Scan for the cell matching the given text and deliver its (X, Y) coordinate at center. 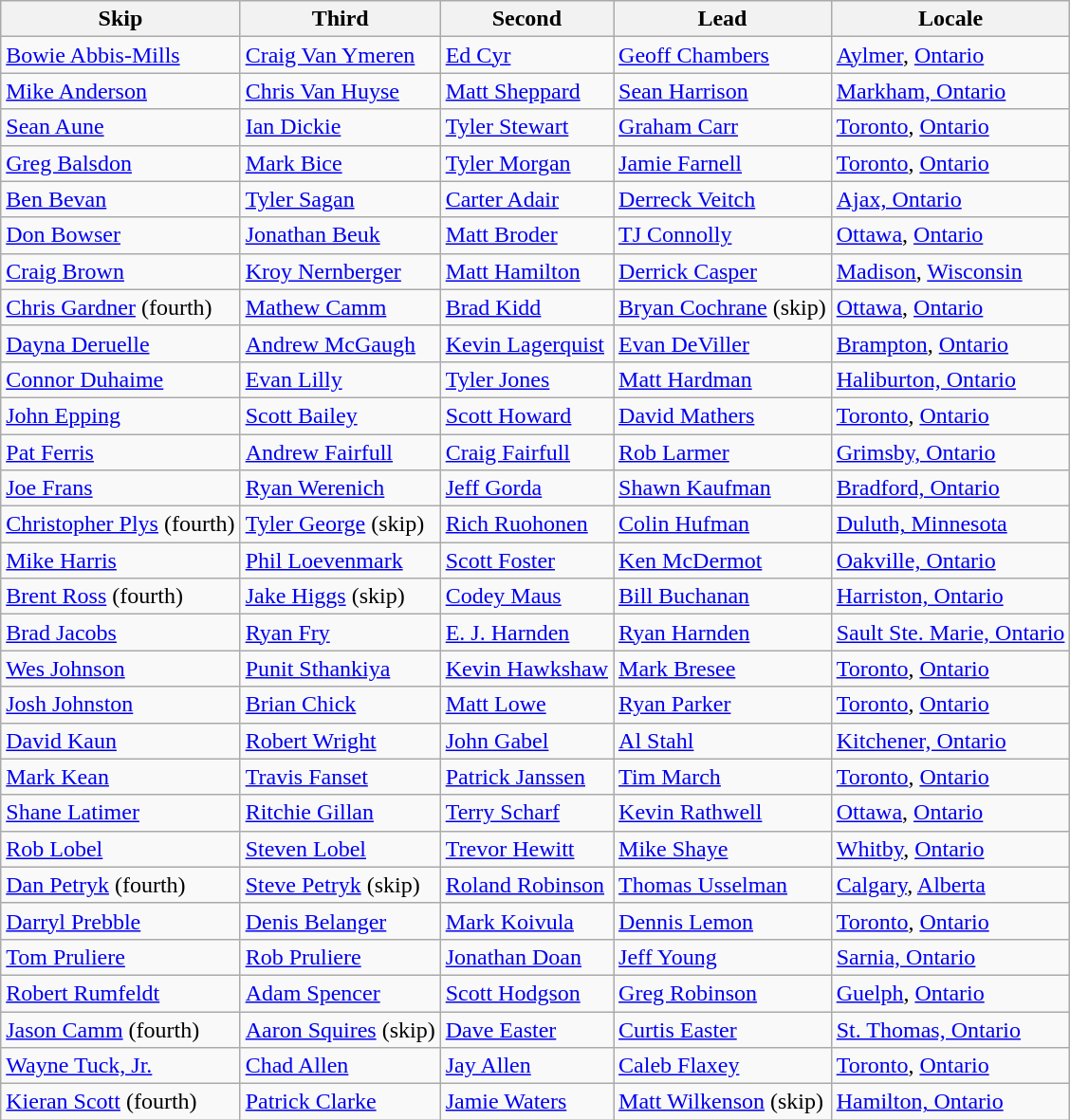
Terry Scharf (526, 813)
Oakville, Ontario (950, 560)
Derrick Casper (723, 271)
Brad Jacobs (120, 633)
John Gabel (526, 741)
Aylmer, Ontario (950, 55)
Bowie Abbis-Mills (120, 55)
Kroy Nernberger (340, 271)
Hamilton, Ontario (950, 1102)
Jeff Gorda (526, 488)
Aaron Squires (skip) (340, 1029)
Mike Anderson (120, 91)
Mike Shaye (723, 849)
Jay Allen (526, 1066)
Rich Ruohonen (526, 524)
Tyler Morgan (526, 163)
Locale (950, 19)
Rob Larmer (723, 452)
Ryan Werenich (340, 488)
Dayna Deruelle (120, 343)
Scott Bailey (340, 415)
David Kaun (120, 741)
Brad Kidd (526, 307)
Geoff Chambers (723, 55)
Rob Lobel (120, 849)
Matt Wilkenson (skip) (723, 1102)
Shane Latimer (120, 813)
Brian Chick (340, 705)
Ed Cyr (526, 55)
Derreck Veitch (723, 199)
Skip (120, 19)
Dennis Lemon (723, 921)
Craig Van Ymeren (340, 55)
Craig Brown (120, 271)
Steven Lobel (340, 849)
Carter Adair (526, 199)
Duluth, Minnesota (950, 524)
Haliburton, Ontario (950, 379)
Jonathan Beuk (340, 235)
Kevin Lagerquist (526, 343)
Jamie Waters (526, 1102)
David Mathers (723, 415)
Darryl Prebble (120, 921)
Bryan Cochrane (skip) (723, 307)
Sean Aune (120, 127)
Robert Rumfeldt (120, 993)
Brent Ross (fourth) (120, 597)
Matt Sheppard (526, 91)
Ryan Harnden (723, 633)
Wayne Tuck, Jr. (120, 1066)
Graham Carr (723, 127)
Whitby, Ontario (950, 849)
Chris Gardner (fourth) (120, 307)
Scott Howard (526, 415)
Ben Bevan (120, 199)
Jake Higgs (skip) (340, 597)
Tyler George (skip) (340, 524)
Kevin Rathwell (723, 813)
Brampton, Ontario (950, 343)
Caleb Flaxey (723, 1066)
Mark Kean (120, 777)
Robert Wright (340, 741)
Denis Belanger (340, 921)
Dan Petryk (fourth) (120, 885)
Rob Pruliere (340, 957)
Greg Robinson (723, 993)
Jamie Farnell (723, 163)
Pat Ferris (120, 452)
Lead (723, 19)
Jeff Young (723, 957)
Second (526, 19)
Ritchie Gillan (340, 813)
Trevor Hewitt (526, 849)
Adam Spencer (340, 993)
Matt Lowe (526, 705)
Patrick Janssen (526, 777)
Ryan Parker (723, 705)
Curtis Easter (723, 1029)
Ryan Fry (340, 633)
Mark Bice (340, 163)
Matt Hardman (723, 379)
Tyler Stewart (526, 127)
Matt Broder (526, 235)
Ken McDermot (723, 560)
Thomas Usselman (723, 885)
Evan Lilly (340, 379)
Dave Easter (526, 1029)
Codey Maus (526, 597)
Shawn Kaufman (723, 488)
Kitchener, Ontario (950, 741)
Jonathan Doan (526, 957)
TJ Connolly (723, 235)
Mark Bresee (723, 669)
Grimsby, Ontario (950, 452)
Steve Petryk (skip) (340, 885)
Scott Hodgson (526, 993)
E. J. Harnden (526, 633)
Sault Ste. Marie, Ontario (950, 633)
Christopher Plys (fourth) (120, 524)
Calgary, Alberta (950, 885)
Tom Pruliere (120, 957)
Josh Johnston (120, 705)
Patrick Clarke (340, 1102)
Matt Hamilton (526, 271)
Connor Duhaime (120, 379)
Andrew Fairfull (340, 452)
Scott Foster (526, 560)
Tyler Sagan (340, 199)
Craig Fairfull (526, 452)
Jason Camm (fourth) (120, 1029)
Mathew Camm (340, 307)
Sean Harrison (723, 91)
Tyler Jones (526, 379)
Sarnia, Ontario (950, 957)
Don Bowser (120, 235)
Punit Sthankiya (340, 669)
Mark Koivula (526, 921)
Guelph, Ontario (950, 993)
Tim March (723, 777)
Evan DeViller (723, 343)
Markham, Ontario (950, 91)
Chad Allen (340, 1066)
Ian Dickie (340, 127)
Kieran Scott (fourth) (120, 1102)
St. Thomas, Ontario (950, 1029)
Harriston, Ontario (950, 597)
Kevin Hawkshaw (526, 669)
Chris Van Huyse (340, 91)
Phil Loevenmark (340, 560)
Bradford, Ontario (950, 488)
Madison, Wisconsin (950, 271)
Mike Harris (120, 560)
John Epping (120, 415)
Al Stahl (723, 741)
Travis Fanset (340, 777)
Roland Robinson (526, 885)
Ajax, Ontario (950, 199)
Third (340, 19)
Wes Johnson (120, 669)
Bill Buchanan (723, 597)
Joe Frans (120, 488)
Andrew McGaugh (340, 343)
Greg Balsdon (120, 163)
Colin Hufman (723, 524)
